Search for the cell housing the specified text and yield its (X, Y) center coordinate. 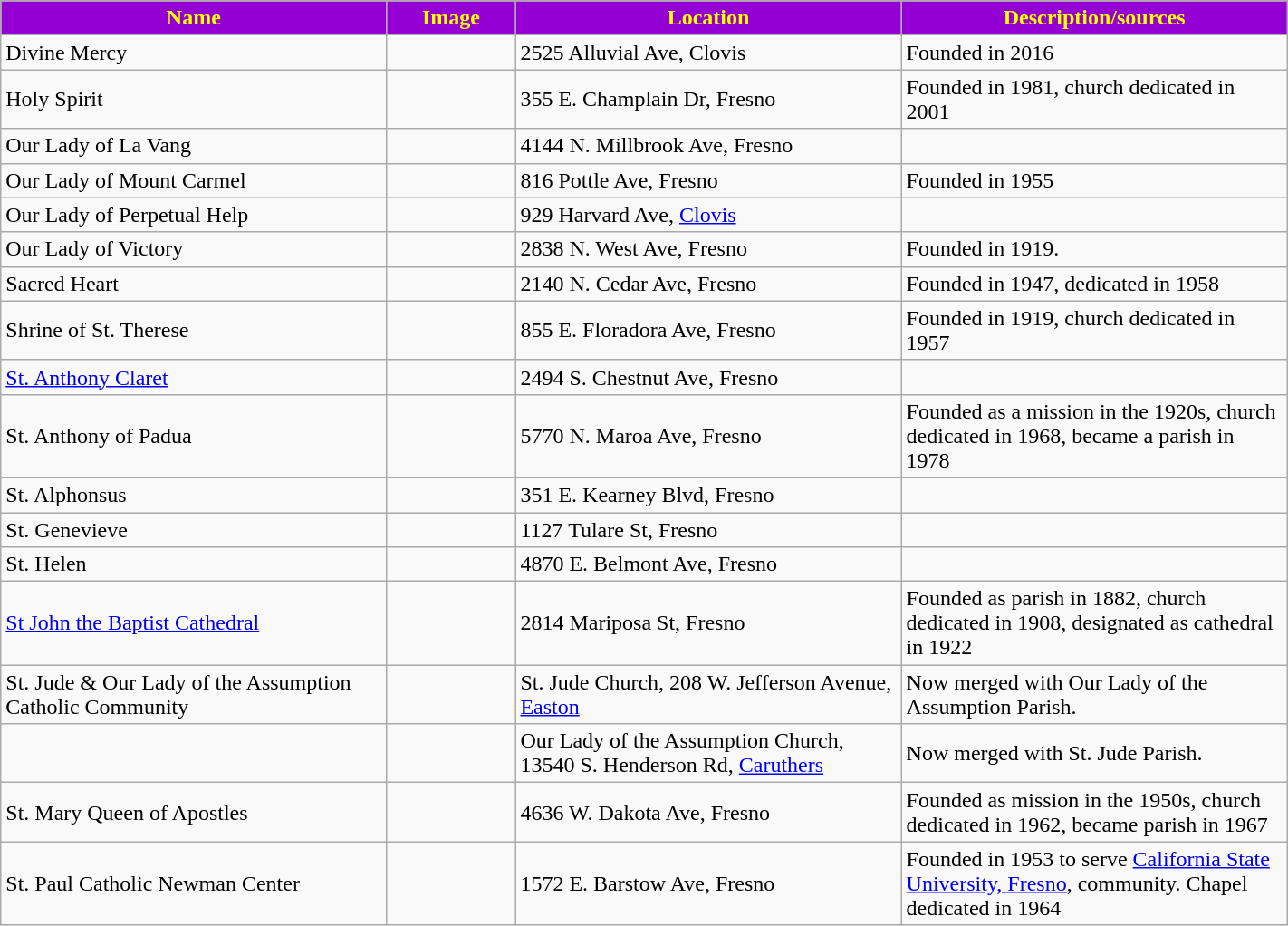
Image (451, 18)
4870 E. Belmont Ave, Fresno (708, 564)
5770 N. Maroa Ave, Fresno (708, 436)
816 Pottle Ave, Fresno (708, 180)
Founded in 1955 (1094, 180)
St. Mary Queen of Apostles (194, 812)
St. Genevieve (194, 530)
St. Paul Catholic Newman Center (194, 883)
Founded in 2016 (1094, 53)
Shrine of St. Therese (194, 330)
St John the Baptist Cathedral (194, 623)
Founded in 1953 to serve California State University, Fresno, community. Chapel dedicated in 1964 (1094, 883)
St. Alphonsus (194, 495)
Founded in 1919. (1094, 249)
Our Lady of the Assumption Church, 13540 S. Henderson Rd, Caruthers (708, 754)
2140 N. Cedar Ave, Fresno (708, 284)
2494 S. Chestnut Ave, Fresno (708, 377)
Our Lady of Perpetual Help (194, 215)
2814 Mariposa St, Fresno (708, 623)
355 E. Champlain Dr, Fresno (708, 100)
Our Lady of Victory (194, 249)
Now merged with Our Lady of the Assumption Parish. (1094, 694)
Founded in 1919, church dedicated in 1957 (1094, 330)
Founded as mission in the 1950s, church dedicated in 1962, became parish in 1967 (1094, 812)
Founded in 1981, church dedicated in 2001 (1094, 100)
Our Lady of Mount Carmel (194, 180)
St. Anthony Claret (194, 377)
St. Jude & Our Lady of the Assumption Catholic Community (194, 694)
4636 W. Dakota Ave, Fresno (708, 812)
2525 Alluvial Ave, Clovis (708, 53)
Our Lady of La Vang (194, 146)
St. Helen (194, 564)
1127 Tulare St, Fresno (708, 530)
St. Anthony of Padua (194, 436)
351 E. Kearney Blvd, Fresno (708, 495)
St. Jude Church, 208 W. Jefferson Avenue, Easton (708, 694)
Founded as a mission in the 1920s, church dedicated in 1968, became a parish in 1978 (1094, 436)
Description/sources (1094, 18)
Name (194, 18)
1572 E. Barstow Ave, Fresno (708, 883)
Founded in 1947, dedicated in 1958 (1094, 284)
2838 N. West Ave, Fresno (708, 249)
929 Harvard Ave, Clovis (708, 215)
Divine Mercy (194, 53)
Founded as parish in 1882, church dedicated in 1908, designated as cathedral in 1922 (1094, 623)
4144 N. Millbrook Ave, Fresno (708, 146)
Now merged with St. Jude Parish. (1094, 754)
855 E. Floradora Ave, Fresno (708, 330)
Holy Spirit (194, 100)
Location (708, 18)
Sacred Heart (194, 284)
